Detect which cell encompasses the target text, then output its (x, y) center coordinate. 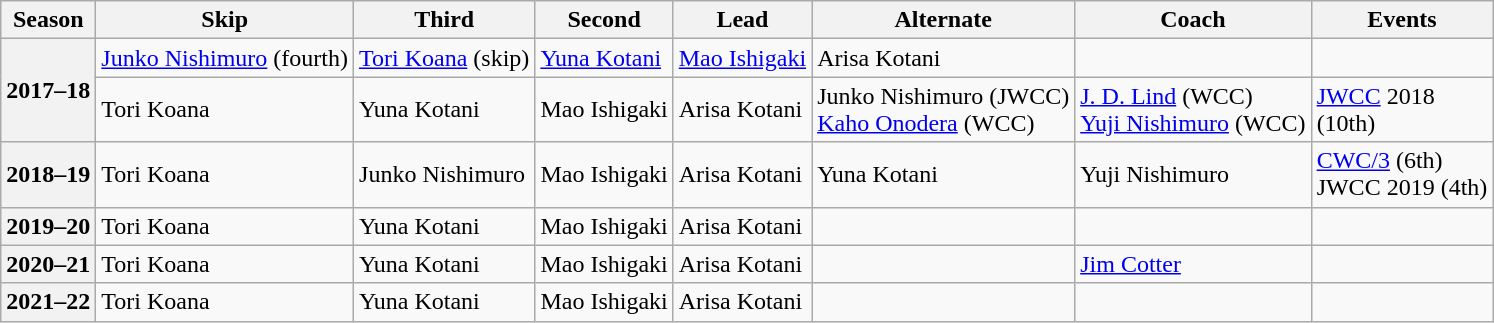
Coach (1193, 20)
2018–19 (48, 174)
Second (604, 20)
Jim Cotter (1193, 264)
Junko Nishimuro (JWCC)Kaho Onodera (WCC) (944, 110)
2021–22 (48, 302)
Tori Koana (skip) (444, 58)
Junko Nishimuro (fourth) (225, 58)
Yuji Nishimuro (1193, 174)
Alternate (944, 20)
2017–18 (48, 90)
J. D. Lind (WCC)Yuji Nishimuro (WCC) (1193, 110)
Third (444, 20)
Lead (742, 20)
Junko Nishimuro (444, 174)
2019–20 (48, 226)
CWC/3 (6th)JWCC 2019 (4th) (1402, 174)
Skip (225, 20)
2020–21 (48, 264)
JWCC 2018 (10th) (1402, 110)
Season (48, 20)
Events (1402, 20)
